Determine the [X, Y] coordinate at the center of the cell enclosing the given text.  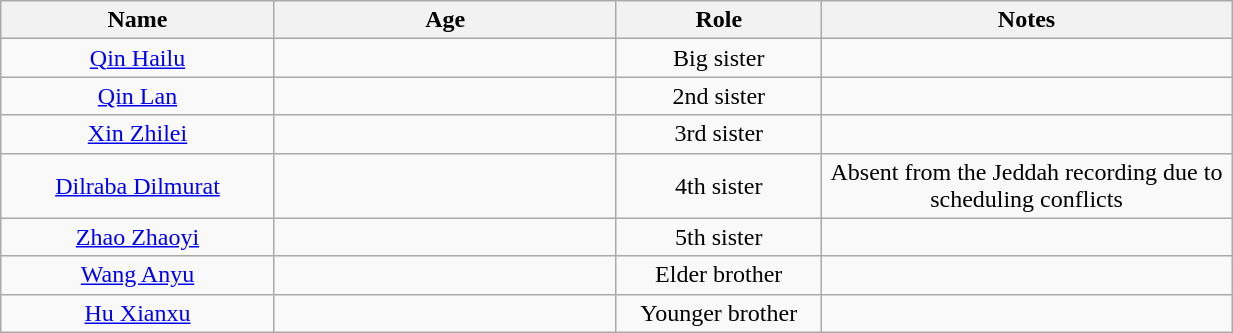
Qin Hailu [138, 58]
Wang Anyu [138, 275]
Role [718, 20]
Xin Zhilei [138, 134]
4th sister [718, 186]
Name [138, 20]
5th sister [718, 237]
3rd sister [718, 134]
Zhao Zhaoyi [138, 237]
Big sister [718, 58]
Elder brother [718, 275]
Notes [1026, 20]
Absent from the Jeddah recording due to scheduling conflicts [1026, 186]
Dilraba Dilmurat [138, 186]
Younger brother [718, 313]
Qin Lan [138, 96]
Hu Xianxu [138, 313]
2nd sister [718, 96]
Age [445, 20]
